From the cell containing the given text, extract its center point as [X, Y] coordinate. 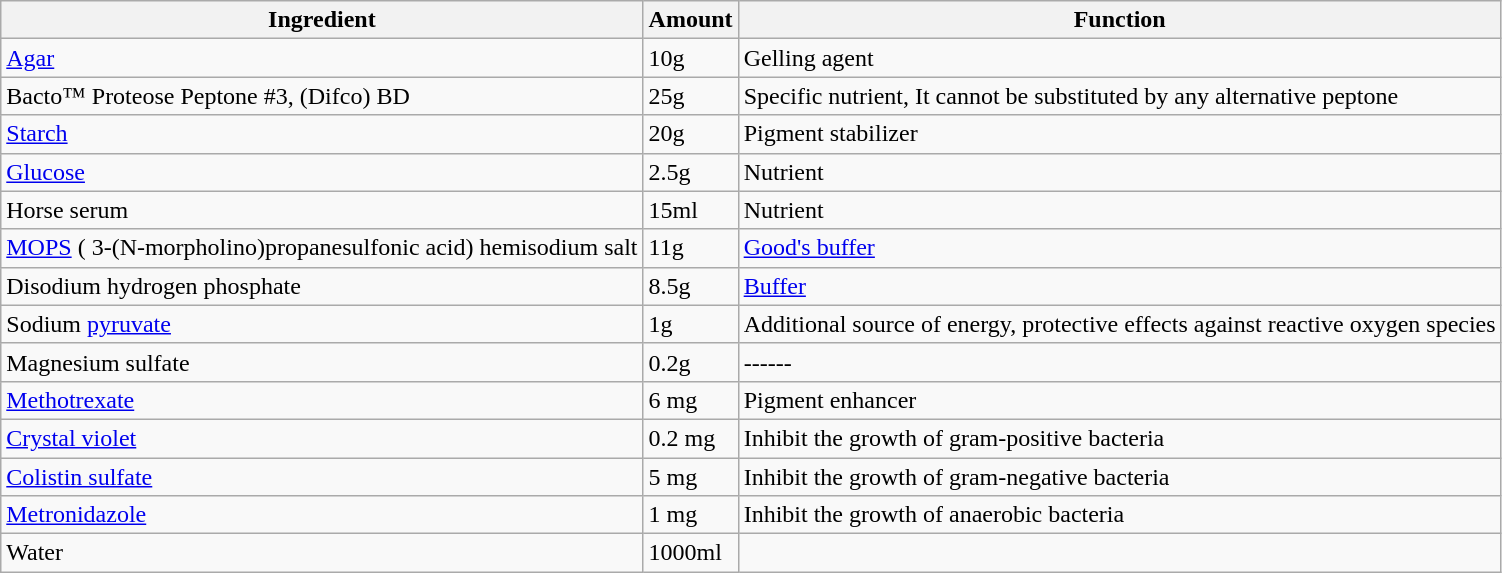
0.2 mg [690, 438]
Agar [322, 58]
------ [1120, 362]
Glucose [322, 172]
Metronidazole [322, 515]
Inhibit the growth of anaerobic bacteria [1120, 515]
20g [690, 134]
Magnesium sulfate [322, 362]
5 mg [690, 477]
Ingredient [322, 20]
Good's buffer [1120, 248]
Inhibit the growth of gram-positive bacteria [1120, 438]
Gelling agent [1120, 58]
Sodium pyruvate [322, 324]
1 mg [690, 515]
10g [690, 58]
2.5g [690, 172]
Pigment stabilizer [1120, 134]
Inhibit the growth of gram-negative bacteria [1120, 477]
25g [690, 96]
Bacto™ Proteose Peptone #3, (Difco) BD [322, 96]
0.2g [690, 362]
6 mg [690, 400]
Colistin sulfate [322, 477]
Buffer [1120, 286]
Specific nutrient, It cannot be substituted by any alternative peptone [1120, 96]
Horse serum [322, 210]
8.5g [690, 286]
Additional source of energy, protective effects against reactive oxygen species [1120, 324]
15ml [690, 210]
11g [690, 248]
1g [690, 324]
Function [1120, 20]
Amount [690, 20]
Methotrexate [322, 400]
Crystal violet [322, 438]
MOPS ( 3-(N-morpholino)propanesulfonic acid) hemisodium salt [322, 248]
1000ml [690, 553]
Water [322, 553]
Disodium hydrogen phosphate [322, 286]
Starch [322, 134]
Pigment enhancer [1120, 400]
